From the cell containing the given text, extract its center point as (X, Y) coordinate. 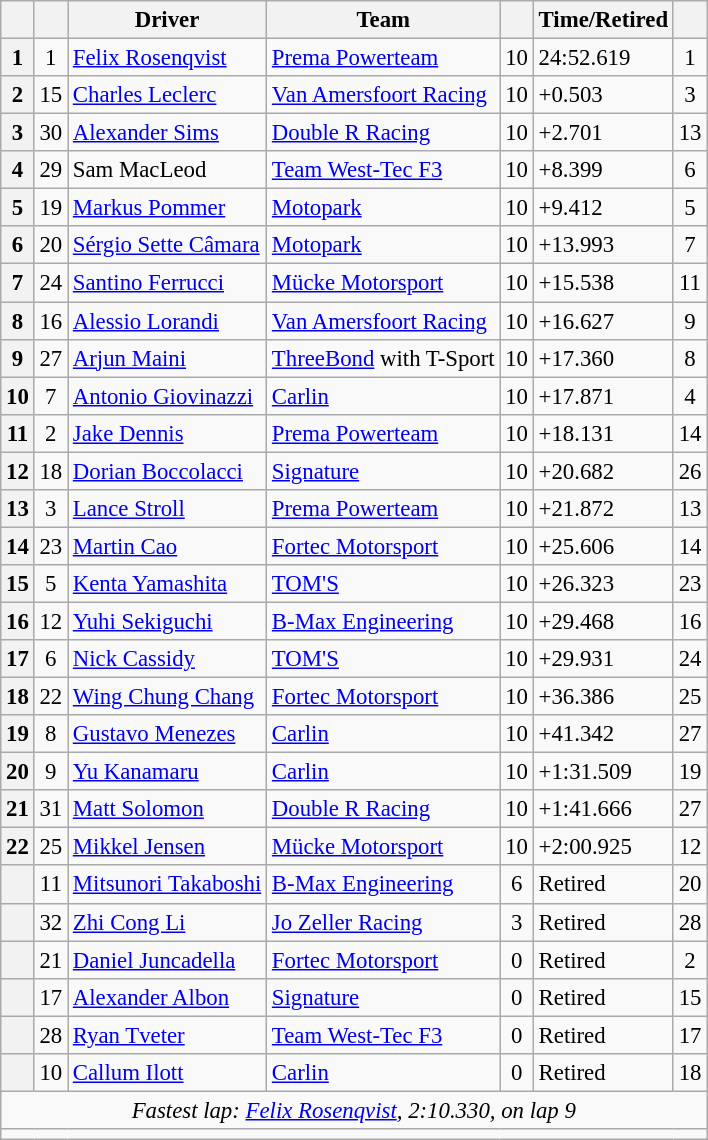
Yu Kanamaru (168, 772)
24:52.619 (603, 58)
+25.606 (603, 546)
+26.323 (603, 584)
31 (50, 809)
Santino Ferrucci (168, 283)
Martin Cao (168, 546)
+29.931 (603, 659)
Arjun Maini (168, 358)
+9.412 (603, 208)
Driver (168, 20)
+17.871 (603, 396)
Antonio Giovinazzi (168, 396)
+36.386 (603, 697)
Lance Stroll (168, 509)
Nick Cassidy (168, 659)
Alexander Sims (168, 133)
Ryan Tveter (168, 1035)
Jake Dennis (168, 433)
Felix Rosenqvist (168, 58)
+17.360 (603, 358)
+18.131 (603, 433)
Wing Chung Chang (168, 697)
Callum Ilott (168, 1073)
32 (50, 922)
ThreeBond with T-Sport (384, 358)
+41.342 (603, 734)
+8.399 (603, 170)
+1:41.666 (603, 809)
Mitsunori Takaboshi (168, 885)
+0.503 (603, 95)
Markus Pommer (168, 208)
Daniel Juncadella (168, 960)
+2:00.925 (603, 847)
Jo Zeller Racing (384, 922)
Gustavo Menezes (168, 734)
Sam MacLeod (168, 170)
+16.627 (603, 321)
+20.682 (603, 471)
Fastest lap: Felix Rosenqvist, 2:10.330, on lap 9 (354, 1110)
+21.872 (603, 509)
Zhi Cong Li (168, 922)
Matt Solomon (168, 809)
Alessio Lorandi (168, 321)
+15.538 (603, 283)
30 (50, 133)
Kenta Yamashita (168, 584)
Sérgio Sette Câmara (168, 245)
Charles Leclerc (168, 95)
+1:31.509 (603, 772)
Alexander Albon (168, 997)
+2.701 (603, 133)
Time/Retired (603, 20)
Yuhi Sekiguchi (168, 621)
Mikkel Jensen (168, 847)
Team (384, 20)
+13.993 (603, 245)
29 (50, 170)
26 (690, 471)
Dorian Boccolacci (168, 471)
+29.468 (603, 621)
